Pinpoint the cell where the given text exists, returning its [X, Y] midpoint coordinate. 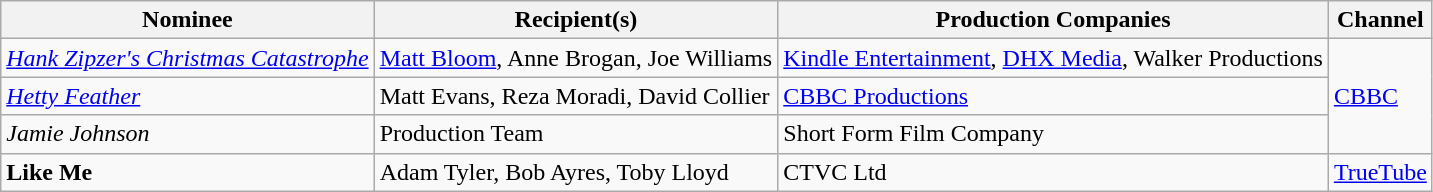
Hank Zipzer's Christmas Catastrophe [188, 58]
CBBC Productions [1054, 96]
Production Team [576, 134]
Short Form Film Company [1054, 134]
Matt Bloom, Anne Brogan, Joe Williams [576, 58]
Production Companies [1054, 20]
Recipient(s) [576, 20]
Matt Evans, Reza Moradi, David Collier [576, 96]
Channel [1380, 20]
Like Me [188, 172]
Jamie Johnson [188, 134]
Kindle Entertainment, DHX Media, Walker Productions [1054, 58]
CBBC [1380, 96]
CTVC Ltd [1054, 172]
Nominee [188, 20]
TrueTube [1380, 172]
Hetty Feather [188, 96]
Adam Tyler, Bob Ayres, Toby Lloyd [576, 172]
